Provide the [x, y] coordinate of the cell's center where the given text is located.  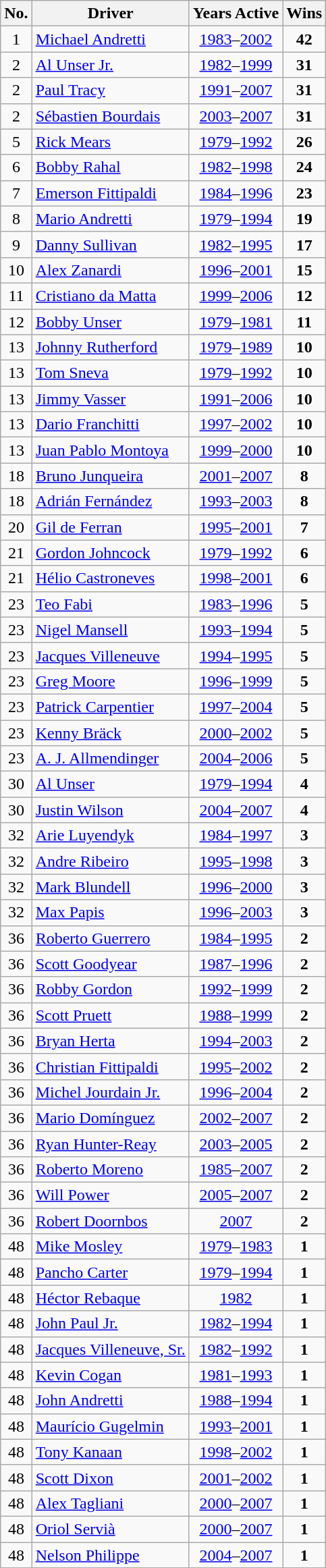
26 [304, 142]
Juan Pablo Montoya [111, 450]
Bobby Unser [111, 322]
Mark Blundell [111, 887]
Al Unser [111, 784]
1996–2003 [236, 913]
1993–1994 [236, 630]
Max Papis [111, 913]
1997–2002 [236, 425]
Michael Andretti [111, 39]
Hélio Castroneves [111, 578]
Wins [304, 13]
1997–2004 [236, 707]
Oriol Servià [111, 1529]
1982–1995 [236, 244]
1982–1998 [236, 167]
1988–1999 [236, 1015]
Gil de Ferran [111, 527]
Bryan Herta [111, 1041]
Roberto Moreno [111, 1170]
1982–1999 [236, 65]
Scott Pruett [111, 1015]
1996–2004 [236, 1092]
24 [304, 167]
1996–2000 [236, 887]
1984–1996 [236, 193]
15 [304, 270]
1981–1993 [236, 1375]
Dario Franchitti [111, 425]
1999–2006 [236, 296]
1991–2007 [236, 90]
2003–2005 [236, 1144]
Ryan Hunter-Reay [111, 1144]
Nelson Philippe [111, 1555]
Michel Jourdain Jr. [111, 1092]
Gordon Johncock [111, 553]
A. J. Allmendinger [111, 759]
Maurício Gugelmin [111, 1426]
Greg Moore [111, 681]
Alex Tagliani [111, 1503]
Al Unser Jr. [111, 65]
1982 [236, 1298]
Emerson Fittipaldi [111, 193]
1979–1983 [236, 1247]
1983–2002 [236, 39]
2005–2007 [236, 1195]
Tony Kanaan [111, 1452]
Nigel Mansell [111, 630]
Years Active [236, 13]
1983–1996 [236, 604]
Bobby Rahal [111, 167]
Kevin Cogan [111, 1375]
Mike Mosley [111, 1247]
Paul Tracy [111, 90]
2004–2006 [236, 759]
Danny Sullivan [111, 244]
Christian Fittipaldi [111, 1066]
1995–2001 [236, 527]
2001–2002 [236, 1478]
1984–1997 [236, 836]
1993–2003 [236, 502]
Jimmy Vasser [111, 399]
Rick Mears [111, 142]
1995–2002 [236, 1066]
Adrián Fernández [111, 502]
Mario Andretti [111, 219]
Héctor Rebaque [111, 1298]
Teo Fabi [111, 604]
1995–1998 [236, 861]
1979–1989 [236, 348]
1996–1999 [236, 681]
Tom Sneva [111, 373]
Sébastien Bourdais [111, 116]
Will Power [111, 1195]
1993–2001 [236, 1426]
1982–1994 [236, 1324]
9 [16, 244]
2002–2007 [236, 1118]
1992–1999 [236, 990]
1985–2007 [236, 1170]
Mario Domínguez [111, 1118]
1987–1996 [236, 964]
1991–2006 [236, 399]
1988–1994 [236, 1401]
42 [304, 39]
1999–2000 [236, 450]
Pancho Carter [111, 1272]
No. [16, 13]
Jacques Villeneuve, Sr. [111, 1349]
Johnny Rutherford [111, 348]
Scott Goodyear [111, 964]
2000–2002 [236, 732]
1998–2002 [236, 1452]
1984–1995 [236, 938]
1998–2001 [236, 578]
Robert Doornbos [111, 1221]
Driver [111, 13]
2001–2007 [236, 476]
Alex Zanardi [111, 270]
John Paul Jr. [111, 1324]
1994–2003 [236, 1041]
1994–1995 [236, 655]
Justin Wilson [111, 810]
2003–2007 [236, 116]
Robby Gordon [111, 990]
17 [304, 244]
Jacques Villeneuve [111, 655]
1996–2001 [236, 270]
20 [16, 527]
Scott Dixon [111, 1478]
2007 [236, 1221]
19 [304, 219]
Patrick Carpentier [111, 707]
John Andretti [111, 1401]
Andre Ribeiro [111, 861]
1982–1992 [236, 1349]
1979–1981 [236, 322]
Bruno Junqueira [111, 476]
Cristiano da Matta [111, 296]
Arie Luyendyk [111, 836]
Roberto Guerrero [111, 938]
Kenny Bräck [111, 732]
